Capture the cell that displays the provided text and extract its [x, y] central coordinate. 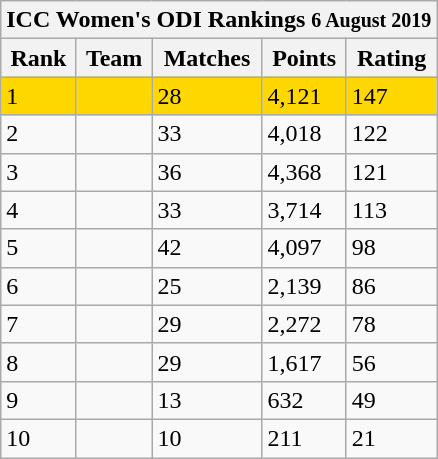
4 [38, 210]
Rank [38, 58]
5 [38, 248]
78 [391, 324]
ICC Women's ODI Rankings 6 August 2019 [219, 20]
9 [38, 400]
Team [114, 58]
13 [207, 400]
28 [207, 96]
1,617 [304, 362]
6 [38, 286]
8 [38, 362]
2,272 [304, 324]
1 [38, 96]
4,368 [304, 172]
2 [38, 134]
4,018 [304, 134]
56 [391, 362]
211 [304, 438]
4,097 [304, 248]
98 [391, 248]
Rating [391, 58]
Matches [207, 58]
21 [391, 438]
Points [304, 58]
7 [38, 324]
49 [391, 400]
632 [304, 400]
3 [38, 172]
147 [391, 96]
121 [391, 172]
36 [207, 172]
3,714 [304, 210]
122 [391, 134]
4,121 [304, 96]
86 [391, 286]
42 [207, 248]
25 [207, 286]
113 [391, 210]
2,139 [304, 286]
